Pinpoint the cell where the given text exists, returning its (x, y) midpoint coordinate. 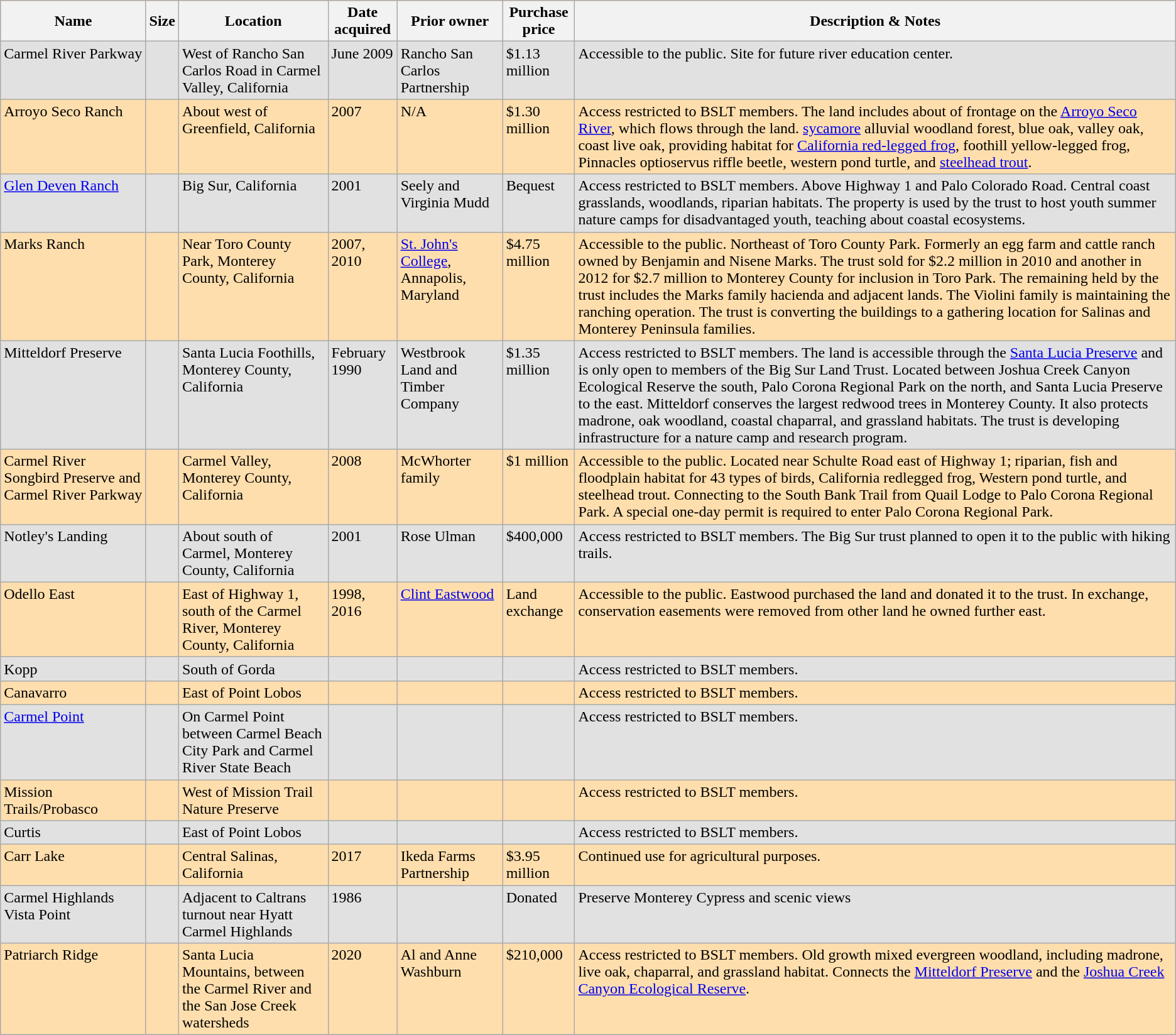
Land exchange (539, 620)
Odello East (73, 620)
St. John's College, Annapolis, Maryland (450, 287)
Ikeda Farms Partnership (450, 865)
Marks Ranch (73, 287)
Santa Lucia Mountains, between the Carmel River and the San Jose Creek watersheds (253, 989)
Bequest (539, 203)
Carmel Point (73, 742)
Description & Notes (875, 21)
Carmel River Songbird Preserve and Carmel River Parkway (73, 486)
Arroyo Seco Ranch (73, 137)
Notley's Landing (73, 553)
Access restricted to BSLT members. The Big Sur trust planned to open it to the public with hiking trails. (875, 553)
June 2009 (362, 70)
2007, 2010 (362, 287)
$1.13 million (539, 70)
Big Sur, California (253, 203)
Prior owner (450, 21)
Donated (539, 914)
$1.30 million (539, 137)
Continued use for agricultural purposes. (875, 865)
Santa Lucia Foothills, Monterey County, California (253, 395)
Adjacent to Caltrans turnout near Hyatt Carmel Highlands (253, 914)
South of Gorda (253, 669)
Purchase price (539, 21)
$210,000 (539, 989)
Near Toro County Park, Monterey County, California (253, 287)
Clint Eastwood (450, 620)
On Carmel Point between Carmel Beach City Park and Carmel River State Beach (253, 742)
West of Mission Trail Nature Preserve (253, 799)
2017 (362, 865)
Rancho San Carlos Partnership (450, 70)
Mitteldorf Preserve (73, 395)
1986 (362, 914)
Carmel Highlands Vista Point (73, 914)
About west of Greenfield, California (253, 137)
$4.75 million (539, 287)
Glen Deven Ranch (73, 203)
Al and Anne Washburn (450, 989)
Preserve Monterey Cypress and scenic views (875, 914)
Size (162, 21)
West of Rancho San Carlos Road in Carmel Valley, California (253, 70)
$400,000 (539, 553)
Kopp (73, 669)
N/A (450, 137)
Carmel River Parkway (73, 70)
2007 (362, 137)
Date acquired (362, 21)
February 1990 (362, 395)
East of Highway 1, south of the Carmel River, Monterey County, California (253, 620)
About south of Carmel, Monterey County, California (253, 553)
Central Salinas, California (253, 865)
Seely and Virginia Mudd (450, 203)
Carmel Valley, Monterey County, California (253, 486)
Location (253, 21)
2008 (362, 486)
Mission Trails/Probasco (73, 799)
2020 (362, 989)
Carr Lake (73, 865)
Canavarro (73, 693)
Patriarch Ridge (73, 989)
Curtis (73, 833)
$3.95 million (539, 865)
$1.35 million (539, 395)
Rose Ulman (450, 553)
McWhorter family (450, 486)
Westbrook Land and Timber Company (450, 395)
1998, 2016 (362, 620)
Name (73, 21)
Accessible to the public. Site for future river education center. (875, 70)
$1 million (539, 486)
